From the cell containing the given text, extract its center point as (X, Y) coordinate. 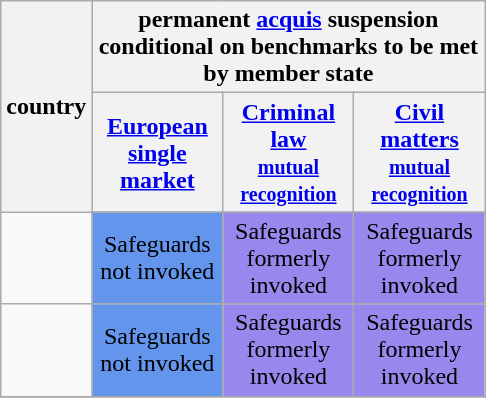
country (46, 106)
Civil mattersmutual recognition (420, 152)
European single market (158, 152)
permanent acquis suspension conditional on benchmarks to be met by member state (288, 47)
Criminal lawmutual recognition (288, 152)
